Locate the cell with the specified text and output its [X, Y] center coordinate. 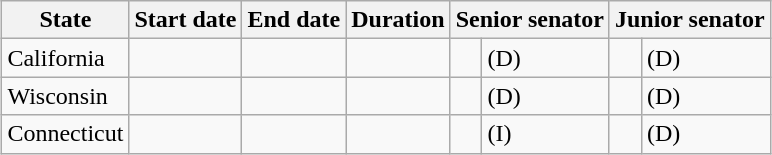
End date [294, 20]
Duration [398, 20]
Senior senator [530, 20]
State [66, 20]
(I) [546, 134]
Junior senator [690, 20]
Start date [186, 20]
Wisconsin [66, 96]
California [66, 58]
Connecticut [66, 134]
